Return the (X, Y) coordinate for the center point of the cell that contains the specified text.  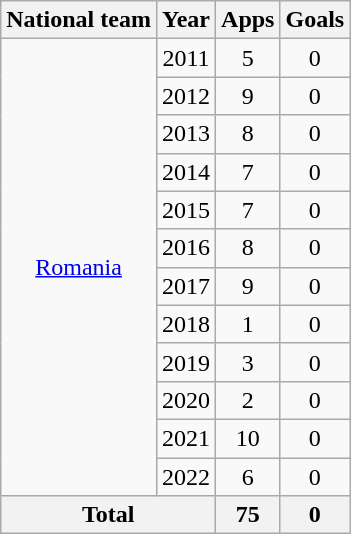
2015 (186, 210)
2020 (186, 400)
2022 (186, 477)
2014 (186, 172)
6 (248, 477)
1 (248, 324)
2012 (186, 96)
10 (248, 438)
3 (248, 362)
2013 (186, 134)
2021 (186, 438)
Apps (248, 20)
2011 (186, 58)
National team (79, 20)
Total (108, 515)
2017 (186, 286)
2 (248, 400)
5 (248, 58)
2016 (186, 248)
2018 (186, 324)
75 (248, 515)
Year (186, 20)
Goals (315, 20)
2019 (186, 362)
Romania (79, 268)
